Scan for the cell matching the given text and deliver its [X, Y] coordinate at center. 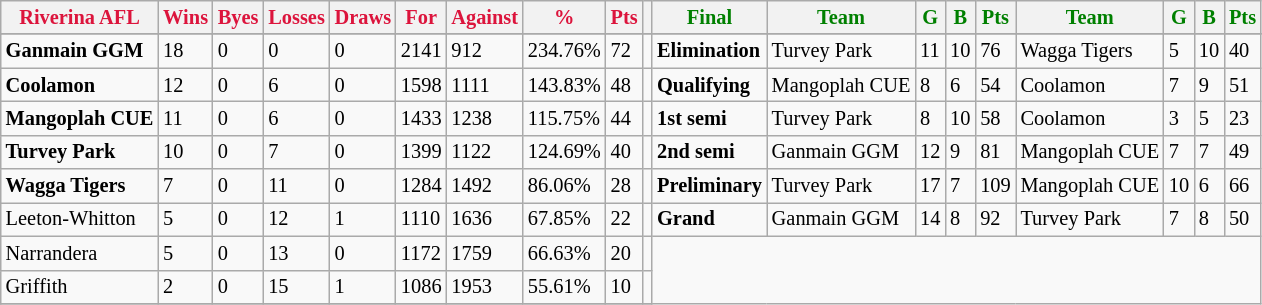
48 [624, 85]
Byes [238, 17]
1086 [421, 287]
1122 [484, 152]
44 [624, 118]
86.06% [564, 186]
Riverina AFL [80, 17]
Leeton-Whitton [80, 219]
1110 [421, 219]
72 [624, 51]
81 [995, 152]
Draws [363, 17]
Narrandera [80, 253]
1238 [484, 118]
109 [995, 186]
Qualifying [710, 85]
1759 [484, 253]
124.69% [564, 152]
2141 [421, 51]
23 [1242, 118]
For [421, 17]
Against [484, 17]
2 [186, 287]
1598 [421, 85]
Preliminary [710, 186]
Wins [186, 17]
Losses [296, 17]
Griffith [80, 287]
1284 [421, 186]
% [564, 17]
Final [710, 17]
234.76% [564, 51]
14 [930, 219]
1172 [421, 253]
1111 [484, 85]
13 [296, 253]
1953 [484, 287]
1399 [421, 152]
55.61% [564, 287]
15 [296, 287]
3 [1179, 118]
1636 [484, 219]
67.85% [564, 219]
143.83% [564, 85]
22 [624, 219]
28 [624, 186]
50 [1242, 219]
2nd semi [710, 152]
Grand [710, 219]
66.63% [564, 253]
18 [186, 51]
51 [1242, 85]
Elimination [710, 51]
115.75% [564, 118]
76 [995, 51]
49 [1242, 152]
20 [624, 253]
66 [1242, 186]
912 [484, 51]
92 [995, 219]
1492 [484, 186]
54 [995, 85]
1st semi [710, 118]
17 [930, 186]
58 [995, 118]
1433 [421, 118]
